Identify which cell holds the provided text, then report its [X, Y] central coordinate. 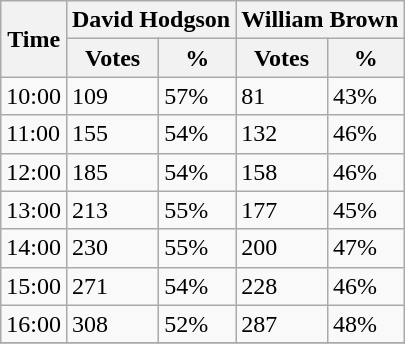
271 [112, 286]
Time [34, 39]
William Brown [320, 20]
11:00 [34, 134]
43% [365, 96]
155 [112, 134]
132 [282, 134]
230 [112, 248]
287 [282, 324]
185 [112, 172]
213 [112, 210]
308 [112, 324]
57% [198, 96]
81 [282, 96]
158 [282, 172]
177 [282, 210]
10:00 [34, 96]
48% [365, 324]
47% [365, 248]
David Hodgson [150, 20]
14:00 [34, 248]
45% [365, 210]
52% [198, 324]
109 [112, 96]
12:00 [34, 172]
16:00 [34, 324]
228 [282, 286]
200 [282, 248]
13:00 [34, 210]
15:00 [34, 286]
